Identify which cell holds the provided text, then report its [x, y] central coordinate. 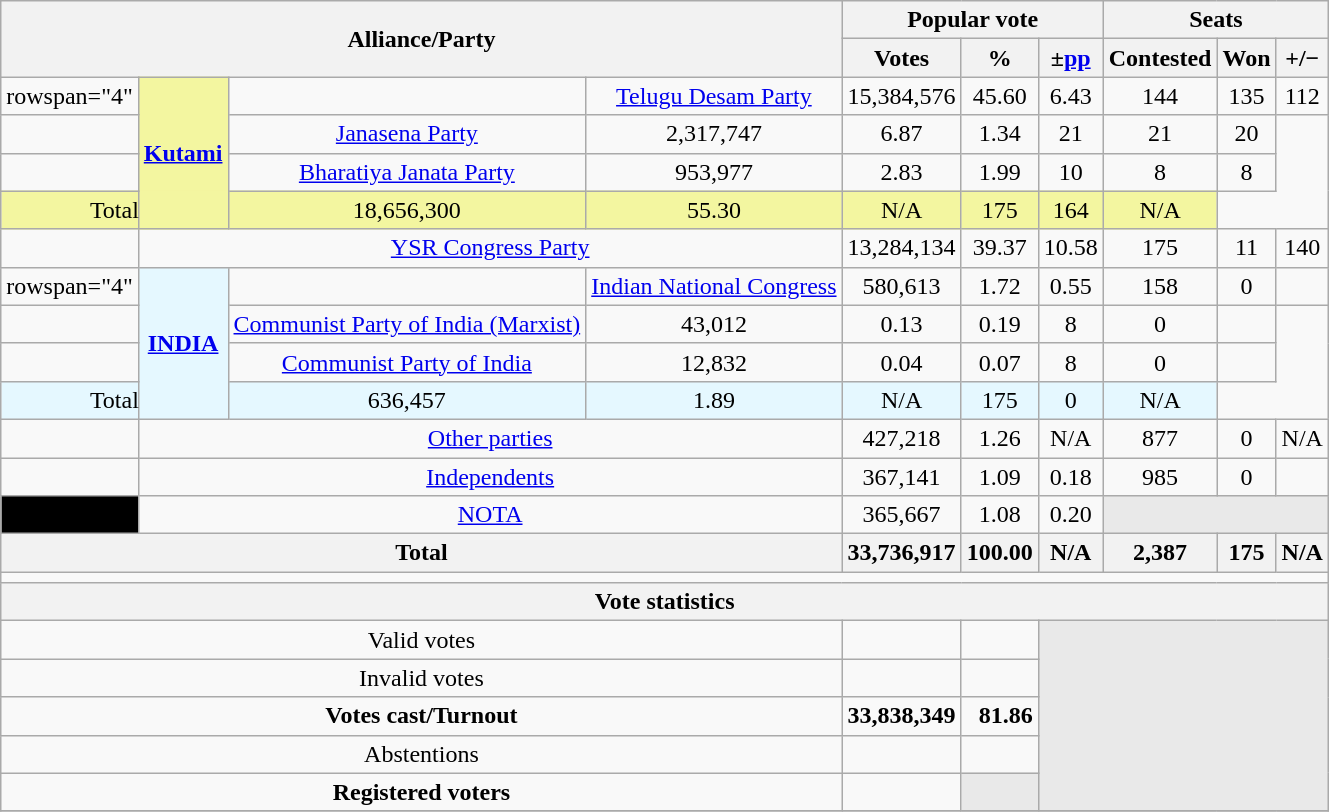
Votes cast/Turnout [422, 716]
Communist Party of India [407, 362]
Popular vote [972, 20]
135 [1246, 96]
985 [1160, 477]
12,832 [714, 362]
877 [1160, 438]
Valid votes [422, 640]
Votes [902, 58]
10 [1070, 172]
1.26 [1000, 438]
112 [1302, 96]
INDIA [183, 343]
Kutami [183, 153]
33,838,349 [902, 716]
Communist Party of India (Marxist) [407, 324]
% [1000, 58]
39.37 [1000, 248]
YSR Congress Party [490, 248]
±pp [1070, 58]
20 [1246, 134]
0.55 [1070, 286]
Vote statistics [665, 602]
636,457 [407, 400]
Alliance/Party [422, 39]
Abstentions [422, 754]
1.72 [1000, 286]
2.83 [902, 172]
953,977 [714, 172]
1.89 [714, 400]
Registered voters [422, 792]
Independents [490, 477]
1.08 [1000, 515]
Other parties [490, 438]
0.04 [902, 362]
55.30 [714, 210]
580,613 [902, 286]
2,387 [1160, 553]
140 [1302, 248]
NOTA [490, 515]
427,218 [902, 438]
100.00 [1000, 553]
Telugu Desam Party [714, 96]
367,141 [902, 477]
158 [1160, 286]
144 [1160, 96]
10.58 [1070, 248]
Invalid votes [422, 678]
0.20 [1070, 515]
Seats [1216, 20]
Indian National Congress [714, 286]
11 [1246, 248]
33,736,917 [902, 553]
Contested [1160, 58]
6.43 [1070, 96]
18,656,300 [407, 210]
15,384,576 [902, 96]
Won [1246, 58]
45.60 [1000, 96]
0.19 [1000, 324]
1.09 [1000, 477]
0.07 [1000, 362]
365,667 [902, 515]
164 [1070, 210]
43,012 [714, 324]
2,317,747 [714, 134]
6.87 [902, 134]
81.86 [1000, 716]
13,284,134 [902, 248]
1.34 [1000, 134]
0.13 [902, 324]
Janasena Party [407, 134]
0.18 [1070, 477]
1.99 [1000, 172]
+/− [1302, 58]
Bharatiya Janata Party [407, 172]
